Return (x, y) of the center of cell containing provided text 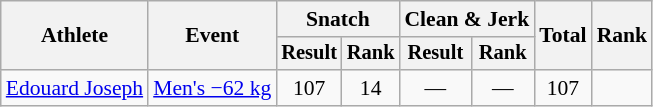
Edouard Joseph (74, 88)
14 (371, 88)
Athlete (74, 36)
Clean & Jerk (466, 19)
Event (212, 36)
Men's −62 kg (212, 88)
Snatch (338, 19)
Total (562, 36)
